Capture the cell that displays the provided text and extract its (x, y) central coordinate. 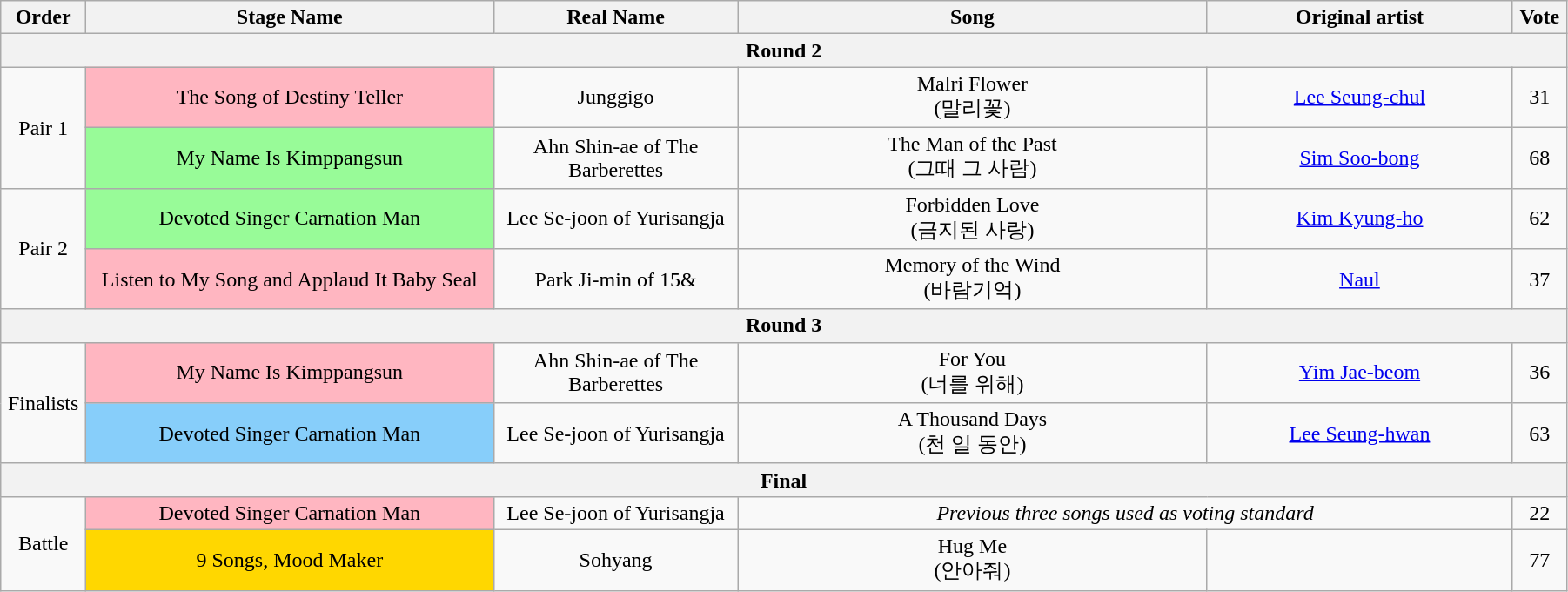
Hug Me(안아줘) (973, 560)
Lee Seung-chul (1359, 98)
Sim Soo-bong (1359, 158)
Forbidden Love(금지된 사랑) (973, 219)
Sohyang (616, 560)
A Thousand Days(천 일 동안) (973, 434)
22 (1539, 513)
37 (1539, 279)
36 (1539, 373)
Listen to My Song and Applaud It Baby Seal (290, 279)
Naul (1359, 279)
Real Name (616, 17)
Vote (1539, 17)
Battle (44, 543)
Finalists (44, 402)
Yim Jae-beom (1359, 373)
The Man of the Past(그때 그 사람) (973, 158)
Order (44, 17)
Round 3 (784, 326)
The Song of Destiny Teller (290, 98)
9 Songs, Mood Maker (290, 560)
77 (1539, 560)
Park Ji-min of 15& (616, 279)
Round 2 (784, 50)
63 (1539, 434)
Lee Seung-hwan (1359, 434)
Memory of the Wind(바람기억) (973, 279)
31 (1539, 98)
Pair 1 (44, 127)
Kim Kyung-ho (1359, 219)
For You(너를 위해) (973, 373)
68 (1539, 158)
Final (784, 480)
Pair 2 (44, 249)
Song (973, 17)
Original artist (1359, 17)
Previous three songs used as voting standard (1125, 513)
Stage Name (290, 17)
62 (1539, 219)
Junggigo (616, 98)
Malri Flower(말리꽃) (973, 98)
